Extract the [x, y] coordinate from the center of the cell holding the provided text.  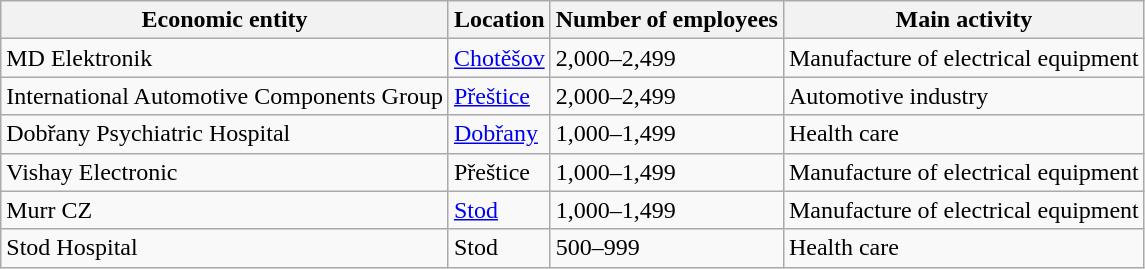
MD Elektronik [225, 58]
Number of employees [666, 20]
Economic entity [225, 20]
Main activity [964, 20]
500–999 [666, 248]
Dobřany Psychiatric Hospital [225, 134]
Automotive industry [964, 96]
Murr CZ [225, 210]
Stod Hospital [225, 248]
Location [499, 20]
Chotěšov [499, 58]
International Automotive Components Group [225, 96]
Dobřany [499, 134]
Vishay Electronic [225, 172]
